Locate the cell with the specified text and output its [x, y] center coordinate. 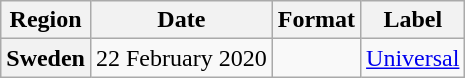
Region [46, 20]
Sweden [46, 58]
Date [181, 20]
Label [413, 20]
Universal [413, 58]
Format [316, 20]
22 February 2020 [181, 58]
